Pinpoint the cell where the given text exists, returning its [x, y] midpoint coordinate. 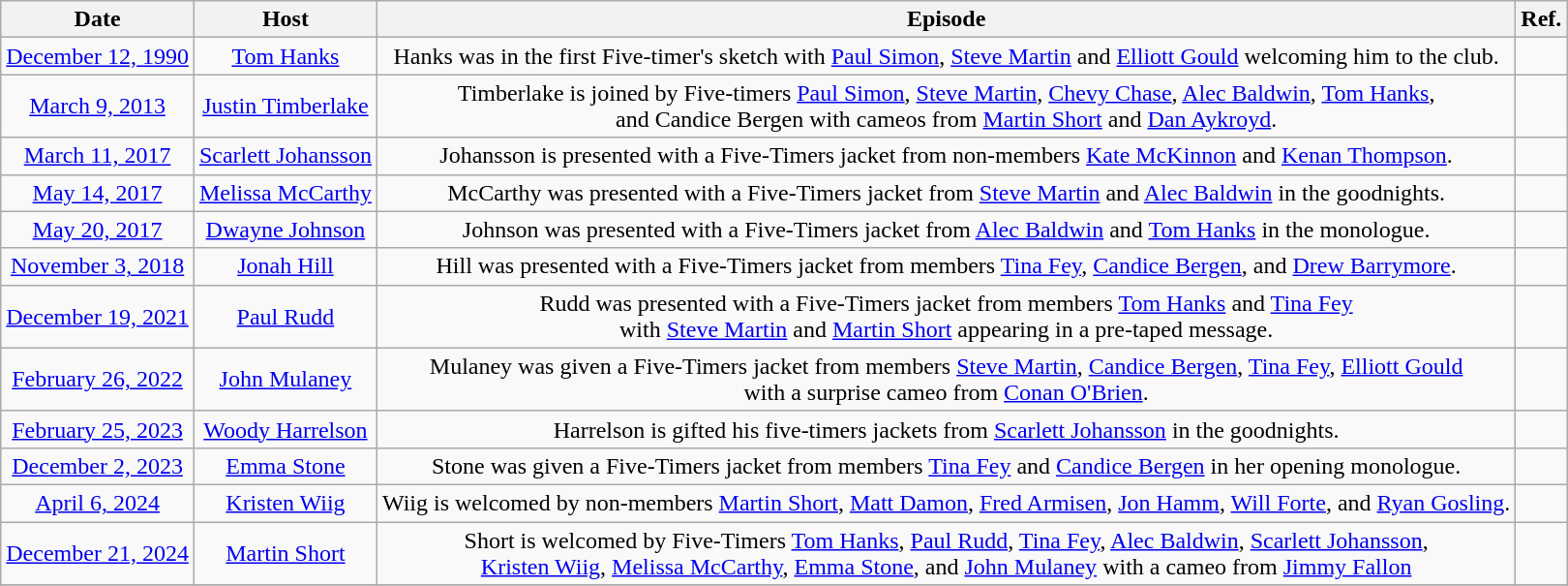
Stone was given a Five-Timers jacket from members Tina Fey and Candice Bergen in her opening monologue. [946, 466]
Martin Short [285, 552]
McCarthy was presented with a Five-Timers jacket from Steve Martin and Alec Baldwin in the goodnights. [946, 193]
May 14, 2017 [98, 193]
Ref. [1541, 19]
December 21, 2024 [98, 552]
Tom Hanks [285, 56]
Mulaney was given a Five-Timers jacket from members Steve Martin, Candice Bergen, Tina Fey, Elliott Gould with a surprise cameo from Conan O'Brien. [946, 380]
May 20, 2017 [98, 230]
Woody Harrelson [285, 429]
Emma Stone [285, 466]
March 11, 2017 [98, 156]
Kristen Wiig [285, 503]
Wiig is welcomed by non-members Martin Short, Matt Damon, Fred Armisen, Jon Hamm, Will Forte, and Ryan Gosling. [946, 503]
December 12, 1990 [98, 56]
Melissa McCarthy [285, 193]
April 6, 2024 [98, 503]
Hanks was in the first Five-timer's sketch with Paul Simon, Steve Martin and Elliott Gould welcoming him to the club. [946, 56]
Episode [946, 19]
February 25, 2023 [98, 429]
Scarlett Johansson [285, 156]
February 26, 2022 [98, 380]
Host [285, 19]
John Mulaney [285, 380]
Rudd was presented with a Five-Timers jacket from members Tom Hanks and Tina Fey with Steve Martin and Martin Short appearing in a pre-taped message. [946, 316]
Paul Rudd [285, 316]
Jonah Hill [285, 266]
Hill was presented with a Five-Timers jacket from members Tina Fey, Candice Bergen, and Drew Barrymore. [946, 266]
December 19, 2021 [98, 316]
Johnson was presented with a Five-Timers jacket from Alec Baldwin and Tom Hanks in the monologue. [946, 230]
Harrelson is gifted his five-timers jackets from Scarlett Johansson in the goodnights. [946, 429]
November 3, 2018 [98, 266]
Justin Timberlake [285, 107]
December 2, 2023 [98, 466]
Johansson is presented with a Five-Timers jacket from non-members Kate McKinnon and Kenan Thompson. [946, 156]
Dwayne Johnson [285, 230]
Date [98, 19]
March 9, 2013 [98, 107]
